Return [x, y] of the center of cell containing provided text 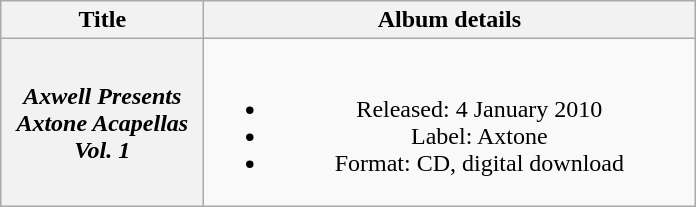
Title [102, 20]
Axwell Presents Axtone Acapellas Vol. 1 [102, 122]
Released: 4 January 2010Label: AxtoneFormat: CD, digital download [450, 122]
Album details [450, 20]
